Search for the cell housing the specified text and yield its (X, Y) center coordinate. 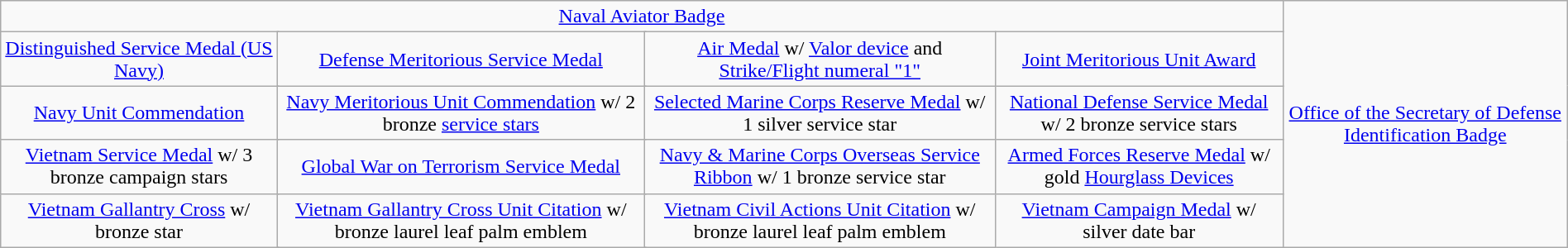
Joint Meritorious Unit Award (1139, 60)
Distinguished Service Medal (US Navy) (139, 60)
National Defense Service Medal w/ 2 bronze service stars (1139, 112)
Vietnam Service Medal w/ 3 bronze campaign stars (139, 167)
Office of the Secretary of Defense Identification Badge (1425, 124)
Navy & Marine Corps Overseas Service Ribbon w/ 1 bronze service star (820, 167)
Navy Unit Commendation (139, 112)
Vietnam Gallantry Cross Unit Citation w/ bronze laurel leaf palm emblem (461, 220)
Vietnam Civil Actions Unit Citation w/ bronze laurel leaf palm emblem (820, 220)
Armed Forces Reserve Medal w/ gold Hourglass Devices (1139, 167)
Naval Aviator Badge (642, 17)
Global War on Terrorism Service Medal (461, 167)
Selected Marine Corps Reserve Medal w/ 1 silver service star (820, 112)
Navy Meritorious Unit Commendation w/ 2 bronze service stars (461, 112)
Vietnam Campaign Medal w/ silver date bar (1139, 220)
Air Medal w/ Valor device and Strike/Flight numeral "1" (820, 60)
Vietnam Gallantry Cross w/ bronze star (139, 220)
Defense Meritorious Service Medal (461, 60)
